Scan for the cell matching the given text and deliver its [X, Y] coordinate at center. 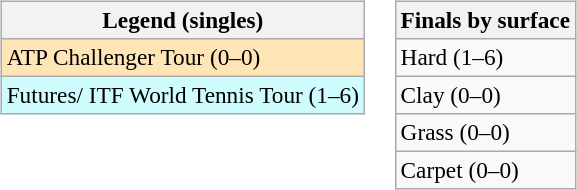
Hard (1–6) [485, 57]
Futures/ ITF World Tennis Tour (1–6) [182, 95]
Grass (0–0) [485, 133]
Carpet (0–0) [485, 171]
ATP Challenger Tour (0–0) [182, 57]
Legend (singles) [182, 20]
Finals by surface [485, 20]
Clay (0–0) [485, 95]
